Determine the [X, Y] coordinate at the center of the cell enclosing the given text.  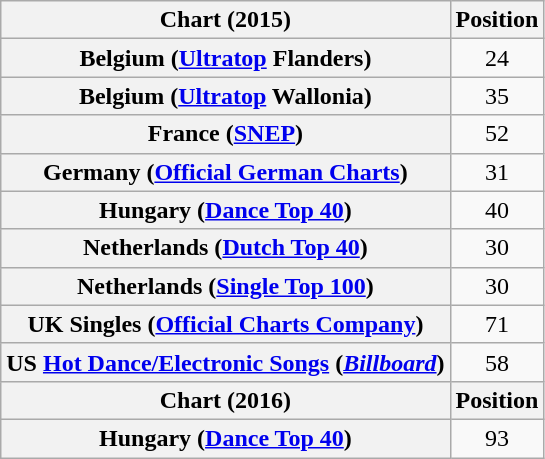
93 [497, 438]
Chart (2016) [226, 400]
35 [497, 96]
31 [497, 172]
Chart (2015) [226, 20]
40 [497, 210]
Belgium (Ultratop Flanders) [226, 58]
52 [497, 134]
Netherlands (Single Top 100) [226, 286]
24 [497, 58]
Germany (Official German Charts) [226, 172]
58 [497, 362]
US Hot Dance/Electronic Songs (Billboard) [226, 362]
UK Singles (Official Charts Company) [226, 324]
71 [497, 324]
Netherlands (Dutch Top 40) [226, 248]
Belgium (Ultratop Wallonia) [226, 96]
France (SNEP) [226, 134]
